Provide the (X, Y) coordinate of the cell's center where the given text is located.  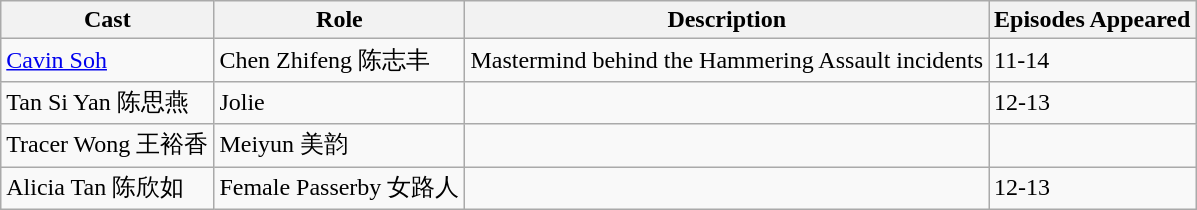
Cavin Soh (108, 60)
Alicia Tan 陈欣如 (108, 188)
Cast (108, 20)
Jolie (340, 102)
Role (340, 20)
Description (727, 20)
Tracer Wong 王裕香 (108, 146)
11-14 (1092, 60)
Chen Zhifeng 陈志丰 (340, 60)
Female Passerby 女路人 (340, 188)
Episodes Appeared (1092, 20)
Mastermind behind the Hammering Assault incidents (727, 60)
Meiyun 美韵 (340, 146)
Tan Si Yan 陈思燕 (108, 102)
